Output the [x, y] coordinate of the center of the cell containing the given text.  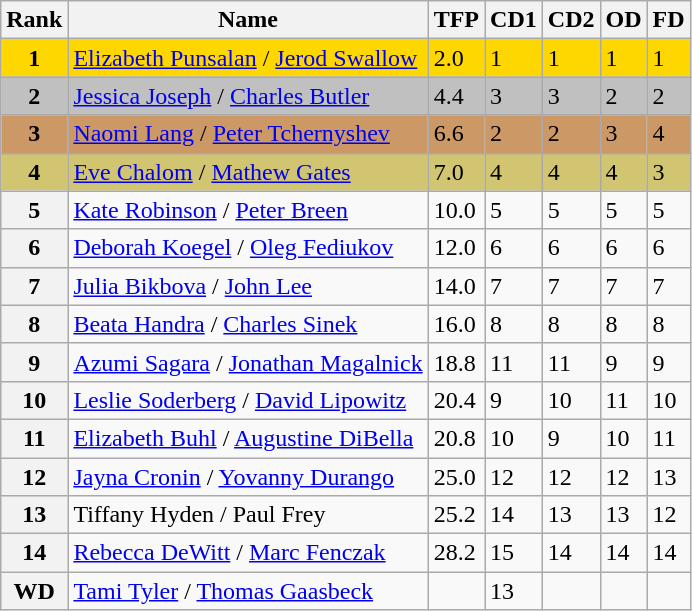
WD [34, 591]
2.0 [456, 58]
Naomi Lang / Peter Tchernyshev [248, 134]
Eve Chalom / Mathew Gates [248, 172]
Tami Tyler / Thomas Gaasbeck [248, 591]
Leslie Soderberg / David Lipowitz [248, 400]
Rank [34, 20]
TFP [456, 20]
14.0 [456, 286]
Tiffany Hyden / Paul Frey [248, 515]
OD [624, 20]
Azumi Sagara / Jonathan Magalnick [248, 362]
CD2 [571, 20]
Name [248, 20]
28.2 [456, 553]
Elizabeth Punsalan / Jerod Swallow [248, 58]
10.0 [456, 210]
4.4 [456, 96]
Beata Handra / Charles Sinek [248, 324]
Julia Bikbova / John Lee [248, 286]
CD1 [514, 20]
6.6 [456, 134]
20.8 [456, 438]
18.8 [456, 362]
Elizabeth Buhl / Augustine DiBella [248, 438]
Jayna Cronin / Yovanny Durango [248, 477]
25.0 [456, 477]
Jessica Joseph / Charles Butler [248, 96]
7.0 [456, 172]
12.0 [456, 248]
Rebecca DeWitt / Marc Fenczak [248, 553]
FD [668, 20]
20.4 [456, 400]
15 [514, 553]
25.2 [456, 515]
Deborah Koegel / Oleg Fediukov [248, 248]
16.0 [456, 324]
Kate Robinson / Peter Breen [248, 210]
